Pinpoint the cell where the given text exists, returning its (X, Y) midpoint coordinate. 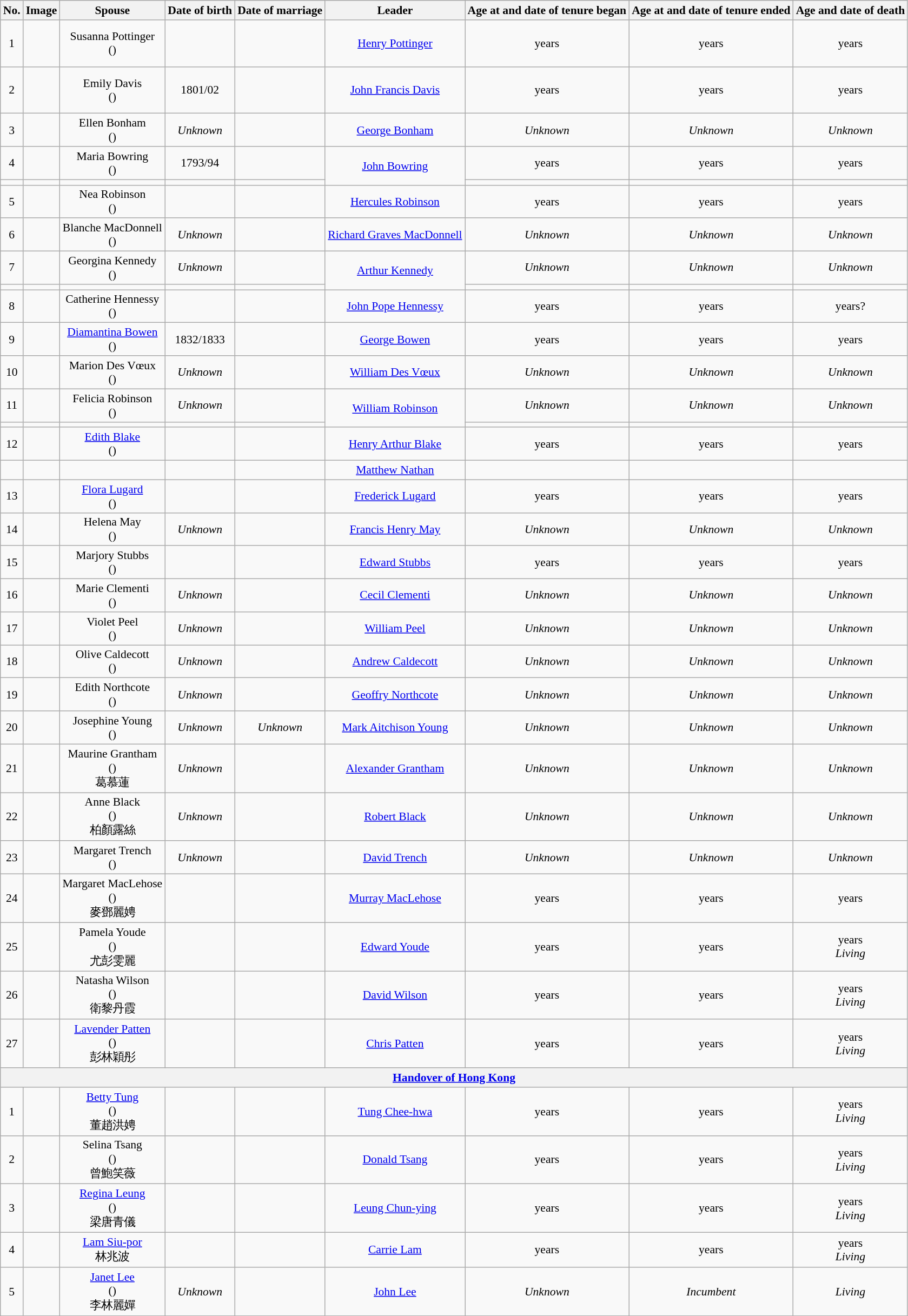
Pamela Youde()尤彭雯麗 (112, 947)
Geoffry Northcote (395, 694)
Cecil Clementi (395, 596)
22 (12, 817)
Leader (395, 10)
Flora Lugard() (112, 496)
Marion Des Vœux() (112, 372)
George Bonham (395, 130)
Robert Black (395, 817)
17 (12, 628)
Francis Henry May (395, 529)
Margaret Trench() (112, 858)
Anne Black()柏顏露絲 (112, 817)
10 (12, 372)
Emily Davis() (112, 90)
John Francis Davis (395, 90)
Violet Peel() (112, 628)
Selina Tsang()曾鮑笑薇 (112, 1160)
16 (12, 596)
Mark Aitchison Young (395, 728)
11 (12, 406)
William Peel (395, 628)
John Lee (395, 1292)
Henry Pottinger (395, 43)
Date of birth (200, 10)
6 (12, 235)
Incumbent (711, 1292)
Helena May() (112, 529)
Murray MacLehose (395, 899)
David Wilson (395, 995)
Edith Northcote() (112, 694)
Felicia Robinson() (112, 406)
years? (851, 306)
14 (12, 529)
No. (12, 10)
Betty Tung()董趙洪娉 (112, 1112)
Carrie Lam (395, 1250)
27 (12, 1044)
Date of marriage (280, 10)
Tung Chee-hwa (395, 1112)
William Robinson (395, 408)
Lam Siu-por林兆波 (112, 1250)
23 (12, 858)
Maria Bowring() (112, 163)
Handover of Hong Kong (454, 1078)
Catherine Hennessy() (112, 306)
20 (12, 728)
Olive Caldecott() (112, 662)
9 (12, 340)
Chris Patten (395, 1044)
John Pope Hennessy (395, 306)
15 (12, 562)
George Bowen (395, 340)
8 (12, 306)
24 (12, 899)
Nea Robinson() (112, 201)
Edward Stubbs (395, 562)
Susanna Pottinger() (112, 43)
Maurine Grantham()葛慕蓮 (112, 768)
John Bowring (395, 165)
Diamantina Bowen() (112, 340)
Arthur Kennedy (395, 270)
Matthew Nathan (395, 470)
Alexander Grantham (395, 768)
26 (12, 995)
Edward Youde (395, 947)
Josephine Young() (112, 728)
Age at and date of tenure ended (711, 10)
25 (12, 947)
1793/94 (200, 163)
David Trench (395, 858)
12 (12, 444)
Hercules Robinson (395, 201)
Margaret MacLehose()麥鄧麗娉 (112, 899)
Henry Arthur Blake (395, 444)
Andrew Caldecott (395, 662)
Image (42, 10)
Leung Chun-ying (395, 1208)
Living (851, 1292)
Lavender Patten()彭林穎彤 (112, 1044)
Marjory Stubbs() (112, 562)
21 (12, 768)
Age at and date of tenure began (547, 10)
Janet Lee()李林麗嬋 (112, 1292)
Edith Blake() (112, 444)
1832/1833 (200, 340)
Spouse (112, 10)
7 (12, 268)
18 (12, 662)
Frederick Lugard (395, 496)
Natasha Wilson()衛黎丹霞 (112, 995)
Marie Clementi() (112, 596)
Age and date of death (851, 10)
Georgina Kennedy() (112, 268)
19 (12, 694)
Regina Leung()梁唐青儀 (112, 1208)
Blanche MacDonnell() (112, 235)
Donald Tsang (395, 1160)
Richard Graves MacDonnell (395, 235)
William Des Vœux (395, 372)
1801/02 (200, 90)
Ellen Bonham() (112, 130)
13 (12, 496)
